Search for the cell housing the specified text and yield its (X, Y) center coordinate. 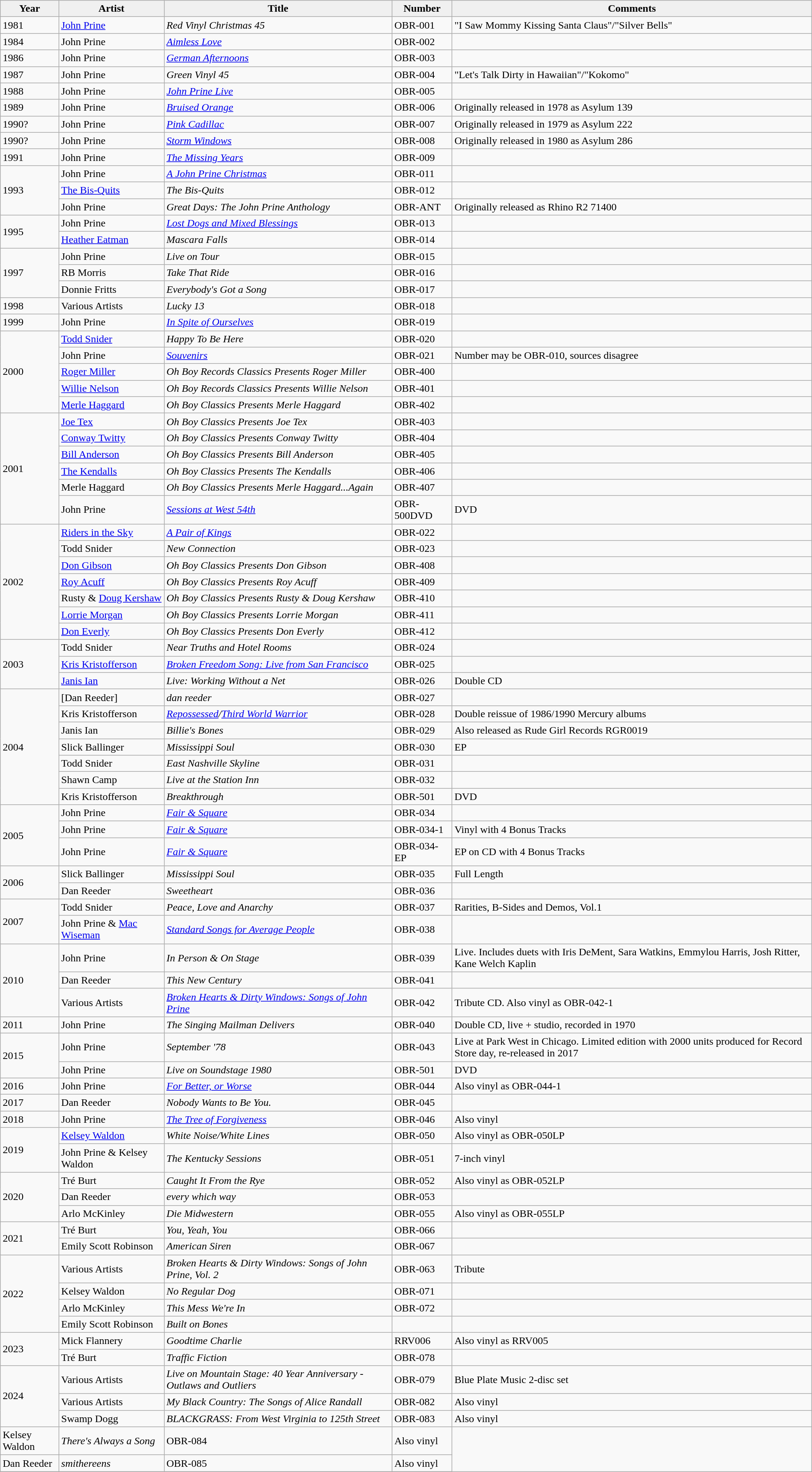
OBR-018 (422, 306)
smithereens (112, 1463)
OBR-052 (422, 1180)
Oh Boy Classics Presents Lorrie Morgan (278, 615)
2007 (29, 921)
RRV006 (422, 1341)
The Kentucky Sessions (278, 1158)
OBR-050 (422, 1136)
OBR-043 (422, 1047)
2016 (29, 1086)
every which way (278, 1197)
Nobody Wants to Be You. (278, 1103)
Broken Hearts & Dirty Windows: Songs of John Prine, Vol. 2 (278, 1269)
Take That Ride (278, 273)
2006 (29, 882)
Oh Boy Classics Presents Bill Anderson (278, 454)
2015 (29, 1055)
OBR-008 (422, 141)
1993 (29, 190)
Repossessed/Third World Warrior (278, 714)
1987 (29, 75)
OBR-066 (422, 1230)
OBR-085 (278, 1463)
OBR-040 (422, 1025)
1997 (29, 273)
OBR-408 (422, 565)
Double reissue of 1986/1990 Mercury albums (632, 714)
OBR-401 (422, 388)
OBR-039 (422, 958)
Shawn Camp (112, 780)
This New Century (278, 980)
RB Morris (112, 273)
Originally released as Rhino R2 71400 (632, 207)
OBR-053 (422, 1197)
John Prine & Kelsey Waldon (112, 1158)
OBR-023 (422, 549)
OBR-006 (422, 108)
The Kendalls (112, 471)
OBR-072 (422, 1308)
1995 (29, 232)
OBR-405 (422, 454)
There's Always a Song (112, 1441)
OBR-034-EP (422, 852)
Oh Boy Classics Presents Merle Haggard...Again (278, 488)
OBR-046 (422, 1119)
Riders in the Sky (112, 532)
John Prine Live (278, 91)
Number may be OBR-010, sources disagree (632, 355)
Oh Boy Classics Presents The Kendalls (278, 471)
Vinyl with 4 Bonus Tracks (632, 829)
American Siren (278, 1246)
2001 (29, 469)
Donnie Fritts (112, 289)
OBR-067 (422, 1246)
Year (29, 9)
The Tree of Forgiveness (278, 1119)
New Connection (278, 549)
1991 (29, 157)
Built on Bones (278, 1324)
OBR-079 (422, 1380)
OBR-042 (422, 1002)
2018 (29, 1119)
The Missing Years (278, 157)
Oh Boy Classics Presents Rusty & Doug Kershaw (278, 598)
Also vinyl as RRV005 (632, 1341)
East Nashville Skyline (278, 764)
Blue Plate Music 2-disc set (632, 1380)
Originally released in 1978 as Asylum 139 (632, 108)
OBR-044 (422, 1086)
Live at Park West in Chicago. Limited edition with 2000 units produced for Record Store day, re-released in 2017 (632, 1047)
Joe Tex (112, 421)
OBR-022 (422, 532)
OBR-014 (422, 240)
OBR-045 (422, 1103)
Sweetheart (278, 891)
OBR-009 (422, 157)
OBR-004 (422, 75)
Peace, Love and Anarchy (278, 907)
Also vinyl as OBR-050LP (632, 1136)
OBR-031 (422, 764)
OBR-409 (422, 582)
OBR-011 (422, 174)
Everybody's Got a Song (278, 289)
OBR-404 (422, 438)
Oh Boy Classics Presents Don Gibson (278, 565)
Full Length (632, 874)
Tribute (632, 1269)
OBR-083 (422, 1419)
OBR-005 (422, 91)
Sessions at West 54th (278, 510)
The Singing Mailman Delivers (278, 1025)
OBR-084 (278, 1441)
OBR-036 (422, 891)
September '78 (278, 1047)
Double CD (632, 681)
2023 (29, 1349)
OBR-051 (422, 1158)
OBR-027 (422, 697)
Number (422, 9)
Oh Boy Classics Presents Joe Tex (278, 421)
In Person & On Stage (278, 958)
Rusty & Doug Kershaw (112, 598)
German Afternoons (278, 58)
OBR-063 (422, 1269)
2002 (29, 582)
Double CD, live + studio, recorded in 1970 (632, 1025)
2011 (29, 1025)
John Prine & Mac Wiseman (112, 929)
Don Gibson (112, 565)
OBR-406 (422, 471)
OBR-025 (422, 664)
Roger Miller (112, 372)
Rarities, B-Sides and Demos, Vol.1 (632, 907)
You, Yeah, You (278, 1230)
EP on CD with 4 Bonus Tracks (632, 852)
For Better, or Worse (278, 1086)
2017 (29, 1103)
Swamp Dogg (112, 1419)
Billie's Bones (278, 730)
1986 (29, 58)
OBR-017 (422, 289)
BLACKGRASS: From West Virginia to 125th Street (278, 1419)
Bill Anderson (112, 454)
Conway Twitty (112, 438)
Oh Boy Classics Presents Conway Twitty (278, 438)
OBR-021 (422, 355)
Live on Mountain Stage: 40 Year Anniversary - Outlaws and Outliers (278, 1380)
Tribute CD. Also vinyl as OBR-042-1 (632, 1002)
Artist (112, 9)
OBR-028 (422, 714)
Aimless Love (278, 42)
1988 (29, 91)
OBR-410 (422, 598)
"Let's Talk Dirty in Hawaiian"/"Kokomo" (632, 75)
OBR-082 (422, 1402)
OBR-034-1 (422, 829)
1999 (29, 322)
Green Vinyl 45 (278, 75)
Roy Acuff (112, 582)
2000 (29, 372)
Broken Freedom Song: Live from San Francisco (278, 664)
OBR-041 (422, 980)
Lost Dogs and Mixed Blessings (278, 223)
7-inch vinyl (632, 1158)
White Noise/White Lines (278, 1136)
Goodtime Charlie (278, 1341)
OBR-020 (422, 339)
Also vinyl as OBR-044-1 (632, 1086)
OBR-003 (422, 58)
OBR-012 (422, 190)
OBR-078 (422, 1357)
A Pair of Kings (278, 532)
My Black Country: The Songs of Alice Randall (278, 1402)
Broken Hearts & Dirty Windows: Songs of John Prine (278, 1002)
Live at the Station Inn (278, 780)
OBR-402 (422, 405)
Heather Eatman (112, 240)
OBR-411 (422, 615)
2021 (29, 1238)
A John Prine Christmas (278, 174)
OBR-412 (422, 631)
OBR-030 (422, 747)
This Mess We're In (278, 1308)
OBR-055 (422, 1213)
OBR-002 (422, 42)
OBR-019 (422, 322)
OBR-403 (422, 421)
OBR-001 (422, 25)
OBR-029 (422, 730)
Live. Includes duets with Iris DeMent, Sara Watkins, Emmylou Harris, Josh Ritter, Kane Welch Kaplin (632, 958)
Mascara Falls (278, 240)
OBR-ANT (422, 207)
OBR-026 (422, 681)
In Spite of Ourselves (278, 322)
OBR-407 (422, 488)
Willie Nelson (112, 388)
OBR-016 (422, 273)
OBR-035 (422, 874)
OBR-007 (422, 124)
Title (278, 9)
Near Truths and Hotel Rooms (278, 648)
Lucky 13 (278, 306)
1998 (29, 306)
OBR-038 (422, 929)
Souvenirs (278, 355)
OBR-400 (422, 372)
Oh Boy Classics Presents Roy Acuff (278, 582)
2020 (29, 1197)
2024 (29, 1396)
Originally released in 1980 as Asylum 286 (632, 141)
Traffic Fiction (278, 1357)
2003 (29, 664)
Pink Cadillac (278, 124)
Comments (632, 9)
2022 (29, 1294)
Don Everly (112, 631)
Oh Boy Records Classics Presents Willie Nelson (278, 388)
Also vinyl as OBR-055LP (632, 1213)
Standard Songs for Average People (278, 929)
OBR-034 (422, 813)
Bruised Orange (278, 108)
Mick Flannery (112, 1341)
Oh Boy Classics Presents Don Everly (278, 631)
Caught It From the Rye (278, 1180)
2005 (29, 836)
Live on Tour (278, 256)
OBR-024 (422, 648)
OBR-037 (422, 907)
Oh Boy Classics Presents Merle Haggard (278, 405)
OBR-500DVD (422, 510)
OBR-013 (422, 223)
Lorrie Morgan (112, 615)
OBR-015 (422, 256)
EP (632, 747)
dan reeder (278, 697)
1989 (29, 108)
2010 (29, 980)
Breakthrough (278, 797)
Red Vinyl Christmas 45 (278, 25)
No Regular Dog (278, 1291)
Live: Working Without a Net (278, 681)
Die Midwestern (278, 1213)
2004 (29, 747)
Originally released in 1979 as Asylum 222 (632, 124)
Also vinyl as OBR-052LP (632, 1180)
OBR-071 (422, 1291)
Oh Boy Records Classics Presents Roger Miller (278, 372)
Also released as Rude Girl Records RGR0019 (632, 730)
Great Days: The John Prine Anthology (278, 207)
Storm Windows (278, 141)
OBR-032 (422, 780)
Live on Soundstage 1980 (278, 1069)
"I Saw Mommy Kissing Santa Claus"/"Silver Bells" (632, 25)
Happy To Be Here (278, 339)
[Dan Reeder] (112, 697)
1981 (29, 25)
2019 (29, 1150)
1984 (29, 42)
